From the cell containing the given text, extract its center point as [X, Y] coordinate. 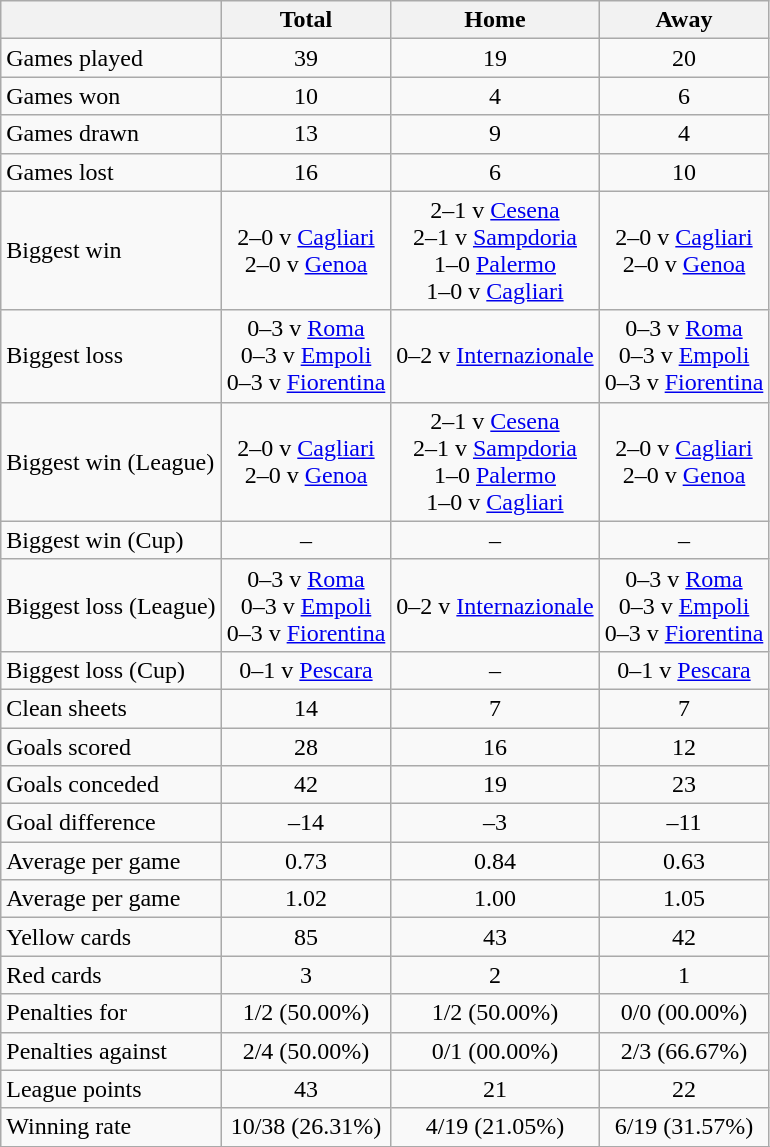
Goals conceded [111, 785]
4/19 (21.05%) [495, 1127]
Games lost [111, 172]
1 [684, 975]
0.73 [306, 861]
Biggest win (Cup) [111, 540]
–3 [495, 823]
3 [306, 975]
12 [684, 747]
Biggest loss (League) [111, 605]
1.05 [684, 899]
Games played [111, 58]
1.02 [306, 899]
Winning rate [111, 1127]
1.00 [495, 899]
85 [306, 937]
2–1 v Cesena2–1 v Sampdoria1–0 Palermo1–0 v Cagliari [495, 462]
0–3 v Roma0–3 v Empoli 0–3 v Fiorentina [306, 605]
Home [495, 20]
Games won [111, 96]
2 [495, 975]
2/4 (50.00%) [306, 1051]
23 [684, 785]
20 [684, 58]
–14 [306, 823]
10/38 (26.31%) [306, 1127]
League points [111, 1089]
Biggest win [111, 250]
28 [306, 747]
2–0 v Cagliari2–0 v Genoa [306, 462]
Games drawn [111, 134]
Clean sheets [111, 708]
0/0 (00.00%) [684, 1013]
13 [306, 134]
0.84 [495, 861]
Goal difference [111, 823]
2–1 v Cesena 2–1 v Sampdoria 1–0 Palermo 1–0 v Cagliari [495, 250]
Biggest loss (Cup) [111, 670]
Penalties against [111, 1051]
0/1 (00.00%) [495, 1051]
Away [684, 20]
9 [495, 134]
14 [306, 708]
22 [684, 1089]
Red cards [111, 975]
6/19 (31.57%) [684, 1127]
0.63 [684, 861]
Penalties for [111, 1013]
Biggest win (League) [111, 462]
21 [495, 1089]
2/3 (66.67%) [684, 1051]
Yellow cards [111, 937]
–11 [684, 823]
Biggest loss [111, 356]
39 [306, 58]
Total [306, 20]
Goals scored [111, 747]
